Pinpoint the cell where the given text exists, returning its (x, y) midpoint coordinate. 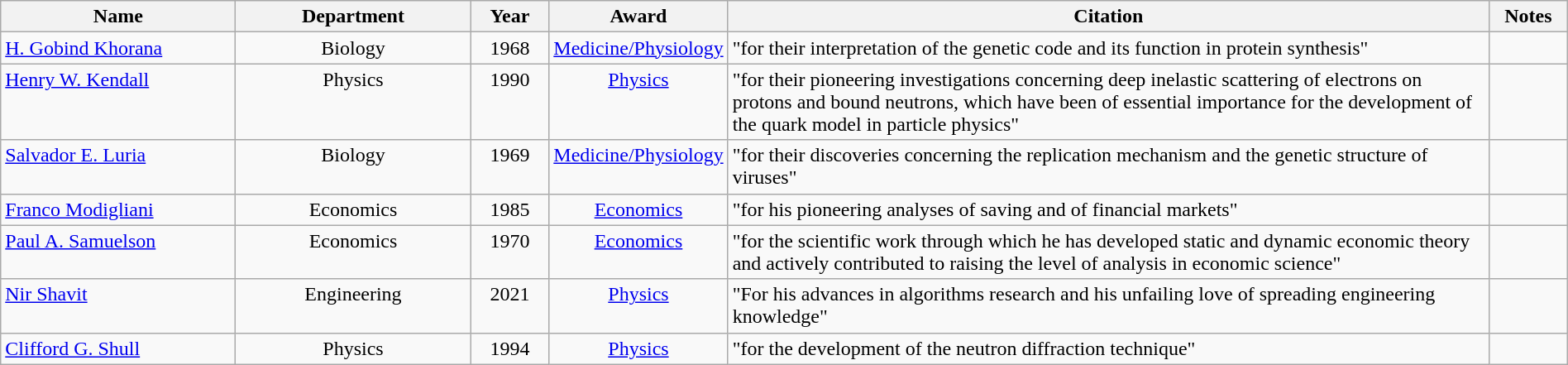
Notes (1528, 17)
2021 (509, 306)
1970 (509, 252)
Franco Modigliani (118, 209)
"for their discoveries concerning the replication mechanism and the genetic structure of viruses" (1108, 167)
H. Gobind Khorana (118, 48)
"for their interpretation of the genetic code and its function in protein synthesis" (1108, 48)
1994 (509, 348)
Henry W. Kendall (118, 102)
Nir Shavit (118, 306)
Year (509, 17)
1985 (509, 209)
"For his advances in algorithms research and his unfailing love of spreading engineering knowledge" (1108, 306)
Clifford G. Shull (118, 348)
Paul A. Samuelson (118, 252)
Engineering (353, 306)
1969 (509, 167)
Name (118, 17)
Department (353, 17)
"for his pioneering analyses of saving and of financial markets" (1108, 209)
1990 (509, 102)
Award (638, 17)
Salvador E. Luria (118, 167)
"for the development of the neutron diffraction technique" (1108, 348)
Citation (1108, 17)
1968 (509, 48)
